Pinpoint the cell where the given text exists, returning its [x, y] midpoint coordinate. 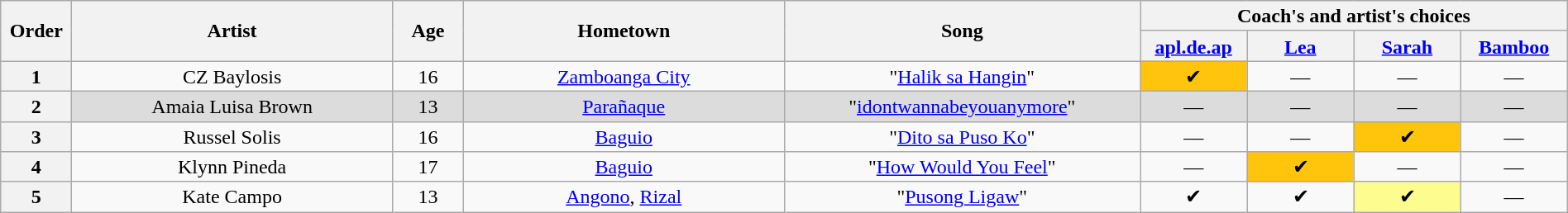
Sarah [1408, 46]
Song [963, 31]
17 [428, 167]
"idontwannabeyouanymore" [963, 106]
Age [428, 31]
"How Would You Feel" [963, 167]
apl.de.ap [1194, 46]
CZ Baylosis [232, 76]
4 [36, 167]
Parañaque [624, 106]
Artist [232, 31]
Kate Campo [232, 196]
5 [36, 196]
"Dito sa Puso Ko" [963, 137]
Order [36, 31]
"Pusong Ligaw" [963, 196]
Bamboo [1513, 46]
Zamboanga City [624, 76]
2 [36, 106]
Klynn Pineda [232, 167]
Russel Solis [232, 137]
"Halik sa Hangin" [963, 76]
Coach's and artist's choices [1355, 17]
3 [36, 137]
Hometown [624, 31]
1 [36, 76]
Amaia Luisa Brown [232, 106]
Angono, Rizal [624, 196]
Lea [1300, 46]
